Output the [X, Y] coordinate of the center of the cell containing the given text.  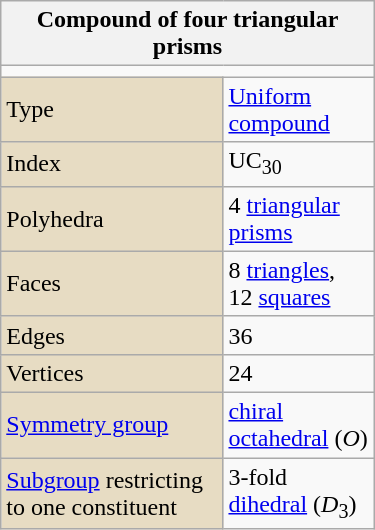
3-fold dihedral (D3) [298, 494]
Index [112, 164]
Symmetry group [112, 426]
36 [298, 335]
Uniform compound [298, 110]
UC30 [298, 164]
chiral octahedral (O) [298, 426]
Vertices [112, 373]
8 triangles,12 squares [298, 284]
24 [298, 373]
Edges [112, 335]
Faces [112, 284]
Subgroup restricting to one constituent [112, 494]
4 triangular prisms [298, 218]
Type [112, 110]
Polyhedra [112, 218]
Compound of four triangular prisms [188, 34]
